Scan for the cell matching the given text and deliver its [x, y] coordinate at center. 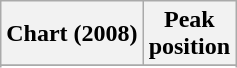
Chart (2008) [72, 34]
Peakposition [189, 34]
